Output the [X, Y] coordinate of the center of the cell containing the given text.  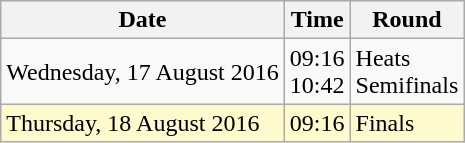
Date [143, 20]
HeatsSemifinals [407, 72]
Time [317, 20]
Wednesday, 17 August 2016 [143, 72]
09:1610:42 [317, 72]
09:16 [317, 123]
Round [407, 20]
Thursday, 18 August 2016 [143, 123]
Finals [407, 123]
